For the text-containing cell, return its midpoint in [x, y] coordinate format. 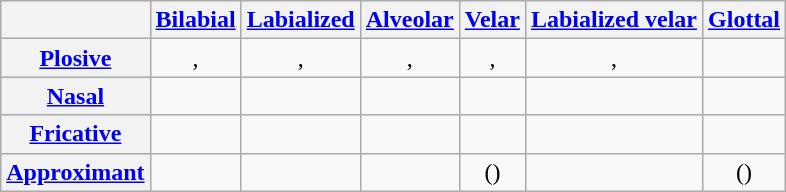
Glottal [744, 20]
Alveolar [410, 20]
Nasal [76, 96]
Plosive [76, 58]
Bilabial [196, 20]
Fricative [76, 134]
Velar [492, 20]
Labialized [300, 20]
Approximant [76, 172]
Labialized velar [614, 20]
